Search for the cell housing the specified text and yield its (x, y) center coordinate. 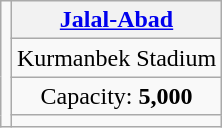
Capacity: 5,000 (116, 96)
Kurmanbek Stadium (116, 58)
Jalal-Abad (116, 20)
